Return (x, y) of the center of cell containing provided text 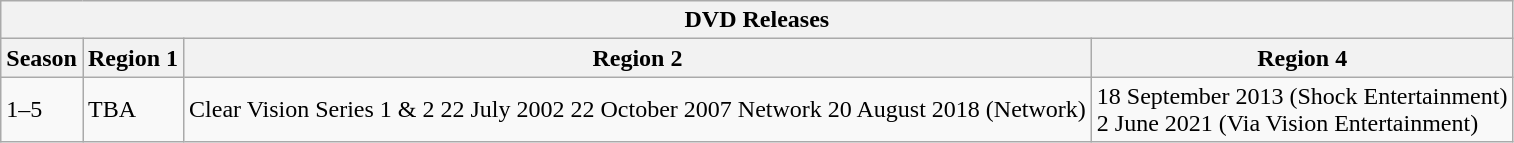
Region 2 (638, 58)
Clear Vision Series 1 & 2 22 July 2002 22 October 2007 Network 20 August 2018 (Network) (638, 110)
TBA (132, 110)
Region 4 (1302, 58)
18 September 2013 (Shock Entertainment)2 June 2021 (Via Vision Entertainment) (1302, 110)
DVD Releases (757, 20)
Region 1 (132, 58)
Season (42, 58)
1–5 (42, 110)
